Locate the cell with the specified text and output its (x, y) center coordinate. 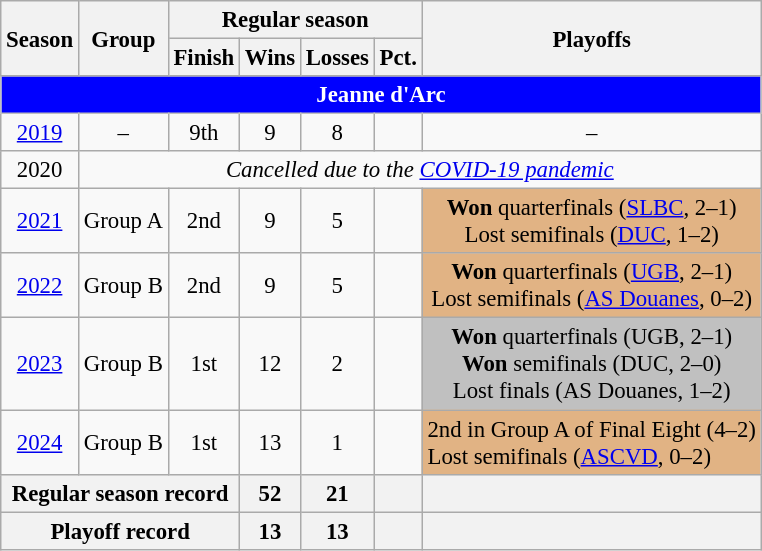
2020 (40, 170)
Group (123, 38)
Wins (270, 58)
2 (337, 364)
2019 (40, 133)
1 (337, 442)
2024 (40, 442)
Jeanne d'Arc (381, 95)
Season (40, 38)
2nd in Group A of Final Eight (4–2)Lost semifinals (ASCVD, 0–2) (592, 442)
Regular season (295, 20)
2021 (40, 222)
Playoffs (592, 38)
2022 (40, 286)
Won quarterfinals (UGB, 2–1)Lost semifinals (AS Douanes, 0–2) (592, 286)
12 (270, 364)
Playoff record (120, 531)
Group A (123, 222)
Pct. (398, 58)
Finish (204, 58)
Won quarterfinals (UGB, 2–1)Won semifinals (DUC, 2–0)Lost finals (AS Douanes, 1–2) (592, 364)
Regular season record (120, 493)
2023 (40, 364)
9th (204, 133)
Won quarterfinals (SLBC, 2–1)Lost semifinals (DUC, 1–2) (592, 222)
Cancelled due to the COVID-19 pandemic (420, 170)
21 (337, 493)
52 (270, 493)
8 (337, 133)
Losses (337, 58)
